Determine the (X, Y) coordinate at the center of the cell enclosing the given text.  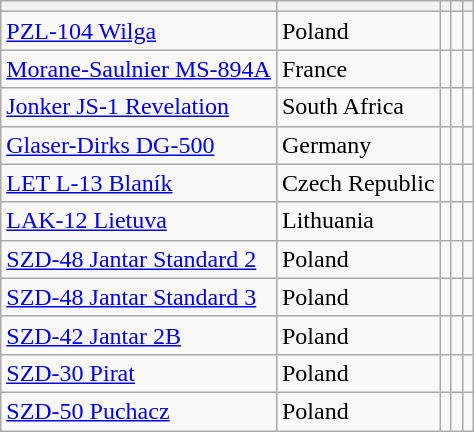
South Africa (358, 107)
PZL-104 Wilga (139, 31)
Germany (358, 145)
LET L-13 Blaník (139, 183)
LAK-12 Lietuva (139, 221)
France (358, 69)
Lithuania (358, 221)
SZD-48 Jantar Standard 3 (139, 297)
Jonker JS-1 Revelation (139, 107)
SZD-50 Puchacz (139, 411)
Glaser-Dirks DG-500 (139, 145)
Czech Republic (358, 183)
SZD-30 Pirat (139, 373)
Morane-Saulnier MS-894A (139, 69)
SZD-42 Jantar 2B (139, 335)
SZD-48 Jantar Standard 2 (139, 259)
